Locate the cell with the specified text and output its [X, Y] center coordinate. 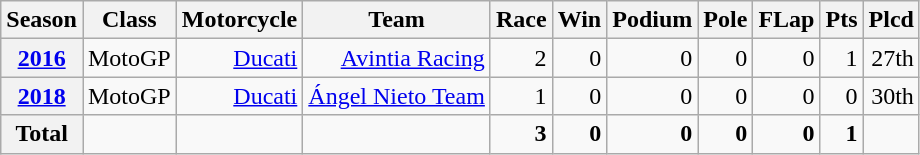
Team [397, 20]
Race [521, 20]
3 [521, 134]
Avintia Racing [397, 58]
Ángel Nieto Team [397, 96]
2018 [42, 96]
Class [129, 20]
Plcd [891, 20]
Pole [726, 20]
2 [521, 58]
Pts [842, 20]
Win [580, 20]
FLap [786, 20]
27th [891, 58]
Total [42, 134]
Motorcycle [240, 20]
30th [891, 96]
Podium [652, 20]
2016 [42, 58]
Season [42, 20]
